Provide the (x, y) coordinate of the cell's center where the given text is located.  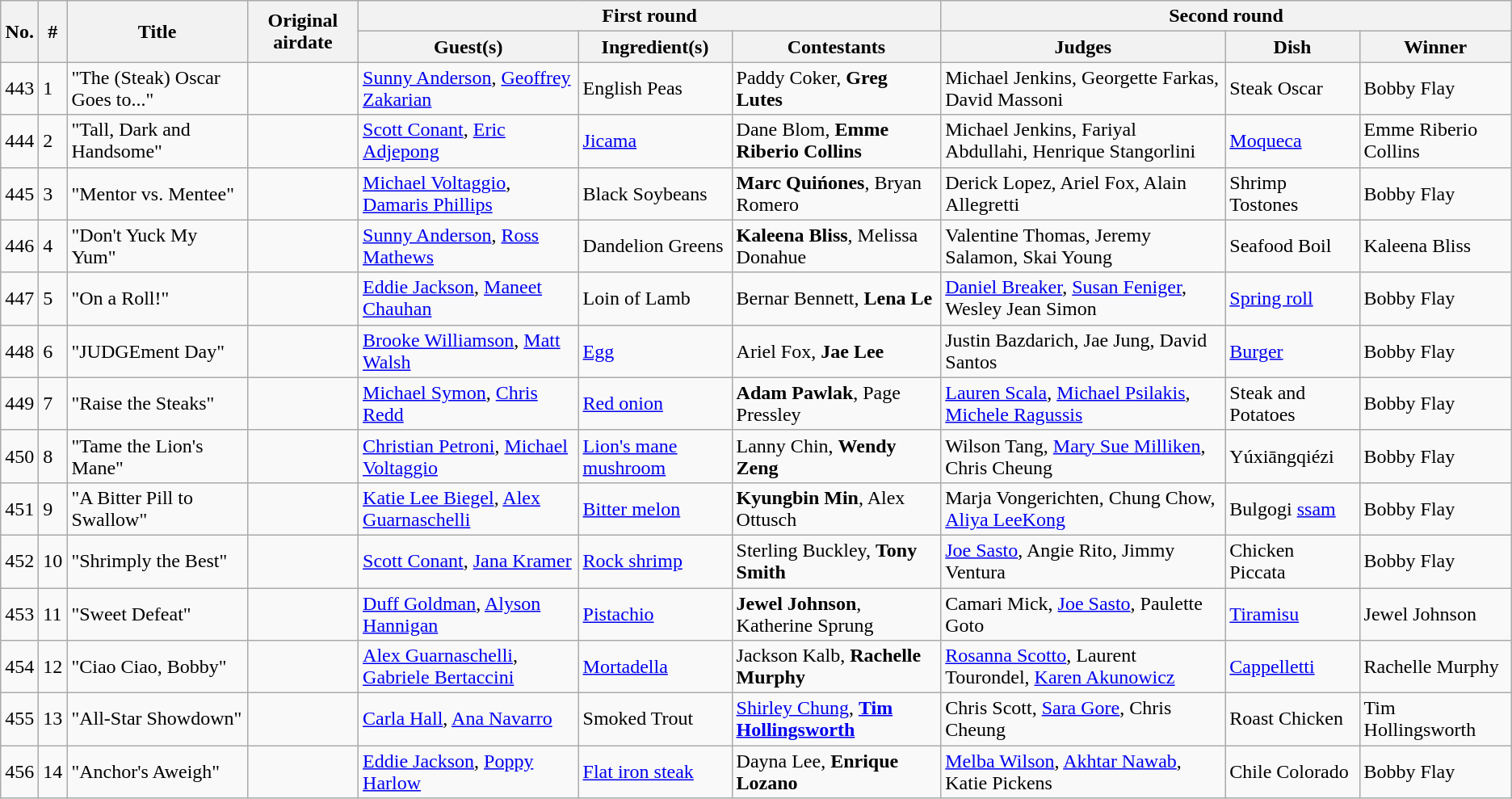
Kyungbin Min, Alex Ottusch (837, 509)
9 (53, 509)
455 (19, 719)
2 (53, 141)
Camari Mick, Joe Sasto, Paulette Goto (1083, 614)
Jackson Kalb, Rachelle Murphy (837, 667)
443 (19, 89)
Bitter melon (655, 509)
Shirley Chung, Tim Hollingsworth (837, 719)
Lion's mane mushroom (655, 456)
Tim Hollingsworth (1435, 719)
Moqueca (1292, 141)
Dish (1292, 47)
Alex Guarnaschelli, Gabriele Bertaccini (468, 667)
Yúxiāngqiézi (1292, 456)
Cappelletti (1292, 667)
"Sweet Defeat" (157, 614)
Black Soybeans (655, 194)
Mortadella (655, 667)
454 (19, 667)
Kaleena Bliss, Melissa Donahue (837, 246)
Pistachio (655, 614)
Original airdate (302, 32)
10 (53, 561)
Bernar Bennett, Lena Le (837, 299)
Flat iron steak (655, 772)
Wilson Tang, Mary Sue Milliken, Chris Cheung (1083, 456)
No. (19, 32)
Emme Riberio Collins (1435, 141)
Rock shrimp (655, 561)
Marja Vongerichten, Chung Chow, Aliya LeeKong (1083, 509)
Michael Jenkins, Fariyal Abdullahi, Henrique Stangorlini (1083, 141)
Adam Pawlak, Page Pressley (837, 404)
Guest(s) (468, 47)
Valentine Thomas, Jeremy Salamon, Skai Young (1083, 246)
446 (19, 246)
6 (53, 351)
"Tall, Dark and Handsome" (157, 141)
444 (19, 141)
Title (157, 32)
456 (19, 772)
Sunny Anderson, Geoffrey Zakarian (468, 89)
Scott Conant, Eric Adjepong (468, 141)
8 (53, 456)
"JUDGEment Day" (157, 351)
13 (53, 719)
Egg (655, 351)
Eddie Jackson, Maneet Chauhan (468, 299)
Second round (1226, 16)
Scott Conant, Jana Kramer (468, 561)
"All-Star Showdown" (157, 719)
"Don't Yuck My Yum" (157, 246)
English Peas (655, 89)
451 (19, 509)
Steak and Potatoes (1292, 404)
Shrimp Tostones (1292, 194)
Roast Chicken (1292, 719)
453 (19, 614)
First round (649, 16)
Kaleena Bliss (1435, 246)
Judges (1083, 47)
452 (19, 561)
Katie Lee Biegel, Alex Guarnaschelli (468, 509)
"Anchor's Aweigh" (157, 772)
Michael Symon, Chris Redd (468, 404)
Sunny Anderson, Ross Mathews (468, 246)
Bulgogi ssam (1292, 509)
5 (53, 299)
Burger (1292, 351)
Justin Bazdarich, Jae Jung, David Santos (1083, 351)
Duff Goldman, Alyson Hannigan (468, 614)
Christian Petroni, Michael Voltaggio (468, 456)
450 (19, 456)
Spring roll (1292, 299)
"Mentor vs. Mentee" (157, 194)
Daniel Breaker, Susan Feniger, Wesley Jean Simon (1083, 299)
"A Bitter Pill to Swallow" (157, 509)
4 (53, 246)
449 (19, 404)
11 (53, 614)
Lauren Scala, Michael Psilakis, Michele Ragussis (1083, 404)
"Ciao Ciao, Bobby" (157, 667)
"On a Roll!" (157, 299)
Steak Oscar (1292, 89)
Smoked Trout (655, 719)
"Shrimply the Best" (157, 561)
Dane Blom, Emme Riberio Collins (837, 141)
448 (19, 351)
Chicken Piccata (1292, 561)
"Tame the Lion's Mane" (157, 456)
Michael Voltaggio, Damaris Phillips (468, 194)
Winner (1435, 47)
Eddie Jackson, Poppy Harlow (468, 772)
Jewel Johnson, Katherine Sprung (837, 614)
Chile Colorado (1292, 772)
"Raise the Steaks" (157, 404)
445 (19, 194)
Jicama (655, 141)
Melba Wilson, Akhtar Nawab, Katie Pickens (1083, 772)
12 (53, 667)
Dandelion Greens (655, 246)
"The (Steak) Oscar Goes to..." (157, 89)
Contestants (837, 47)
Seafood Boil (1292, 246)
Marc Quińones, Bryan Romero (837, 194)
447 (19, 299)
# (53, 32)
7 (53, 404)
Jewel Johnson (1435, 614)
Loin of Lamb (655, 299)
Tiramisu (1292, 614)
3 (53, 194)
Derick Lopez, Ariel Fox, Alain Allegretti (1083, 194)
Red onion (655, 404)
Ingredient(s) (655, 47)
Paddy Coker, Greg Lutes (837, 89)
Sterling Buckley, Tony Smith (837, 561)
1 (53, 89)
Ariel Fox, Jae Lee (837, 351)
14 (53, 772)
Carla Hall, Ana Navarro (468, 719)
Michael Jenkins, Georgette Farkas, David Massoni (1083, 89)
Rosanna Scotto, Laurent Tourondel, Karen Akunowicz (1083, 667)
Joe Sasto, Angie Rito, Jimmy Ventura (1083, 561)
Chris Scott, Sara Gore, Chris Cheung (1083, 719)
Dayna Lee, Enrique Lozano (837, 772)
Lanny Chin, Wendy Zeng (837, 456)
Brooke Williamson, Matt Walsh (468, 351)
Rachelle Murphy (1435, 667)
